Output the (X, Y) coordinate of the center of the cell containing the given text.  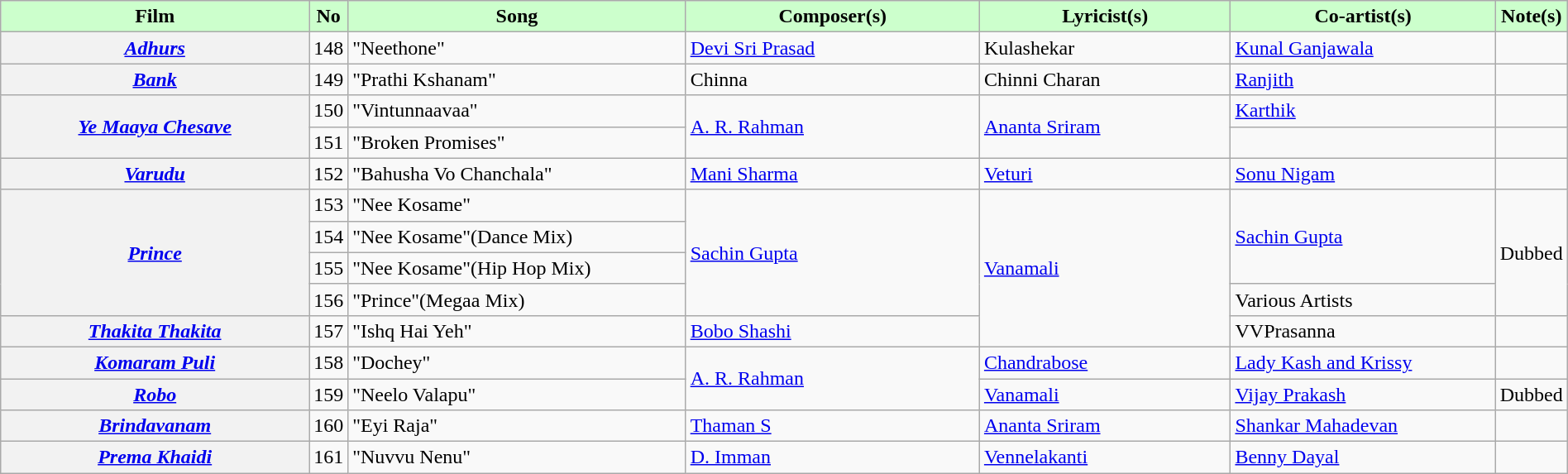
"Nee Kosame"(Dance Mix) (517, 237)
159 (329, 395)
153 (329, 205)
158 (329, 362)
150 (329, 111)
154 (329, 237)
Vijay Prakash (1363, 395)
Kulashekar (1105, 48)
"Nee Kosame" (517, 205)
Prema Khaidi (155, 457)
Robo (155, 395)
"Ishq Hai Yeh" (517, 331)
Varudu (155, 174)
151 (329, 142)
Various Artists (1363, 299)
VVPrasanna (1363, 331)
Komaram Puli (155, 362)
152 (329, 174)
Shankar Mahadevan (1363, 426)
Thaman S (832, 426)
Benny Dayal (1363, 457)
Chinna (832, 79)
157 (329, 331)
Adhurs (155, 48)
156 (329, 299)
Sonu Nigam (1363, 174)
Devi Sri Prasad (832, 48)
"Vintunnaavaa" (517, 111)
Song (517, 17)
Bobo Shashi (832, 331)
No (329, 17)
161 (329, 457)
148 (329, 48)
Vennelakanti (1105, 457)
Brindavanam (155, 426)
"Neethone" (517, 48)
Mani Sharma (832, 174)
155 (329, 268)
"Eyi Raja" (517, 426)
D. Imman (832, 457)
"Nee Kosame"(Hip Hop Mix) (517, 268)
Co-artist(s) (1363, 17)
Lady Kash and Krissy (1363, 362)
"Broken Promises" (517, 142)
Karthik (1363, 111)
Ranjith (1363, 79)
Note(s) (1532, 17)
Veturi (1105, 174)
"Prathi Kshanam" (517, 79)
Lyricist(s) (1105, 17)
"Prince"(Megaa Mix) (517, 299)
149 (329, 79)
Kunal Ganjawala (1363, 48)
"Dochey" (517, 362)
Film (155, 17)
Chinni Charan (1105, 79)
"Bahusha Vo Chanchala" (517, 174)
160 (329, 426)
Composer(s) (832, 17)
Bank (155, 79)
Chandrabose (1105, 362)
Ye Maaya Chesave (155, 127)
"Neelo Valapu" (517, 395)
Thakita Thakita (155, 331)
"Nuvvu Nenu" (517, 457)
Prince (155, 252)
